From the cell containing the given text, extract its center point as (x, y) coordinate. 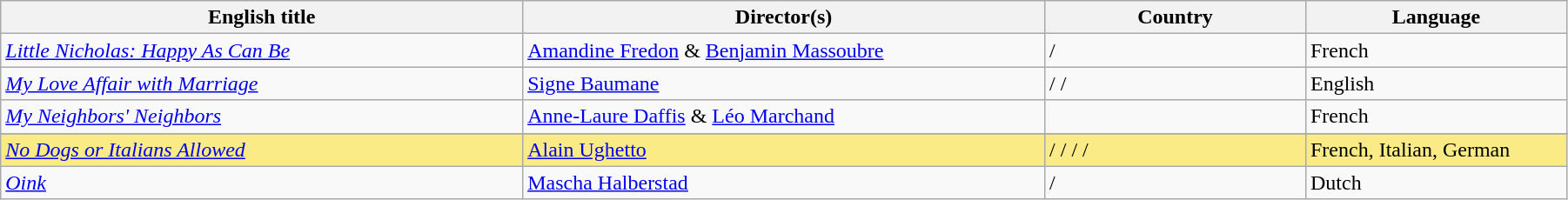
Language (1436, 17)
Director(s) (784, 17)
Dutch (1436, 183)
Alain Ughetto (784, 150)
Anne-Laure Daffis & Léo Marchand (784, 117)
/ / (1176, 83)
English (1436, 83)
Oink (262, 183)
French, Italian, German (1436, 150)
My Love Affair with Marriage (262, 83)
Mascha Halberstad (784, 183)
My Neighbors' Neighbors (262, 117)
Little Nicholas: Happy As Can Be (262, 50)
Signe Baumane (784, 83)
Country (1176, 17)
No Dogs or Italians Allowed (262, 150)
/ / / / (1176, 150)
Amandine Fredon & Benjamin Massoubre (784, 50)
English title (262, 17)
